Capture the cell that displays the provided text and extract its (x, y) central coordinate. 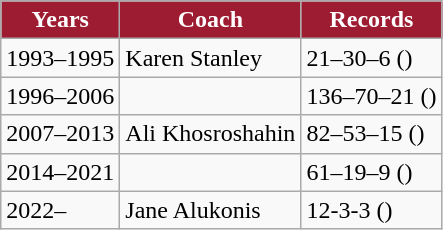
136–70–21 () (372, 96)
1993–1995 (60, 58)
Karen Stanley (210, 58)
Years (60, 20)
2014–2021 (60, 172)
Coach (210, 20)
2007–2013 (60, 134)
21–30–6 () (372, 58)
82–53–15 () (372, 134)
1996–2006 (60, 96)
Ali Khosroshahin (210, 134)
61–19–9 () (372, 172)
Records (372, 20)
2022– (60, 210)
12-3-3 () (372, 210)
Jane Alukonis (210, 210)
